Return (X, Y) of the center of cell containing provided text 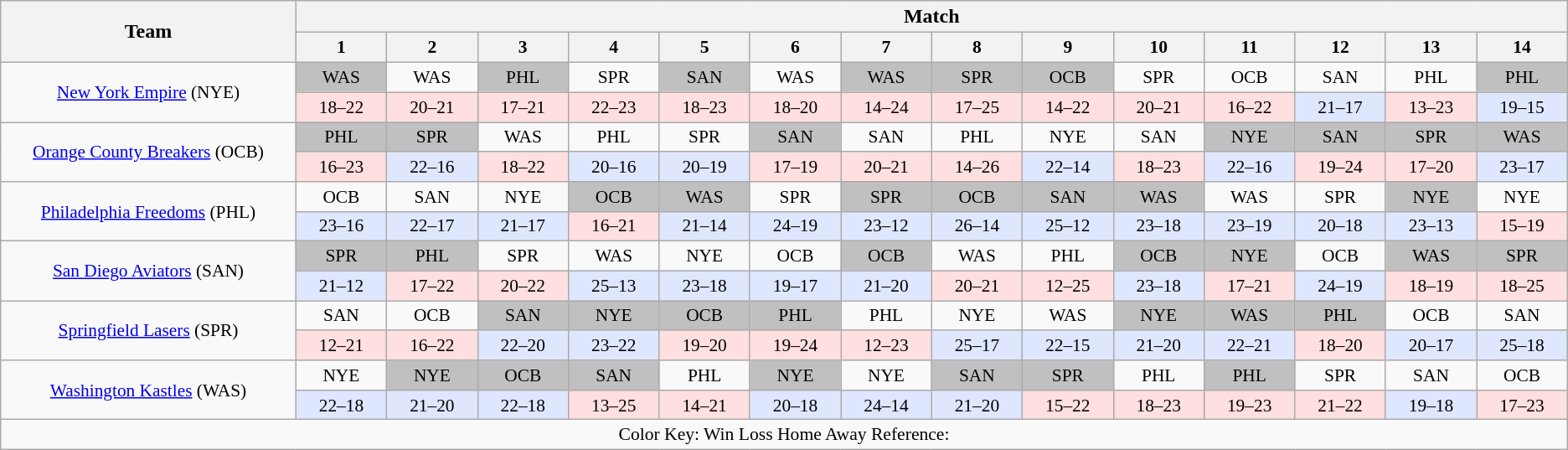
20–22 (523, 286)
Match (931, 17)
22–17 (432, 226)
23–16 (341, 226)
19–20 (704, 345)
19–15 (1523, 107)
22–14 (1068, 167)
13–23 (1431, 107)
7 (886, 48)
15–19 (1523, 226)
21–14 (704, 226)
Springfield Lasers (SPR) (148, 330)
14–21 (704, 405)
2 (432, 48)
25–18 (1523, 345)
14–24 (886, 107)
12 (1340, 48)
20–19 (704, 167)
21–22 (1340, 405)
16–21 (613, 226)
25–13 (613, 286)
4 (613, 48)
26–14 (977, 226)
11 (1249, 48)
22–21 (1249, 345)
14–22 (1068, 107)
12–23 (886, 345)
17–23 (1523, 405)
Philadelphia Freedoms (PHL) (148, 211)
17–20 (1431, 167)
24–14 (886, 405)
25–17 (977, 345)
Orange County Breakers (OCB) (148, 153)
Team (148, 32)
23–12 (886, 226)
19–18 (1431, 405)
23–17 (1523, 167)
22–20 (523, 345)
Color Key: Win Loss Home Away Reference: (784, 435)
19–17 (795, 286)
Washington Kastles (WAS) (148, 391)
13–25 (613, 405)
18–25 (1523, 286)
12–21 (341, 345)
22–23 (613, 107)
20–17 (1431, 345)
14–26 (977, 167)
10 (1158, 48)
17–25 (977, 107)
9 (1068, 48)
1 (341, 48)
17–22 (432, 286)
6 (795, 48)
12–25 (1068, 286)
8 (977, 48)
San Diego Aviators (SAN) (148, 272)
22–15 (1068, 345)
25–12 (1068, 226)
23–22 (613, 345)
5 (704, 48)
15–22 (1068, 405)
New York Empire (NYE) (148, 92)
17–19 (795, 167)
20–16 (613, 167)
14 (1523, 48)
18–19 (1431, 286)
21–12 (341, 286)
3 (523, 48)
13 (1431, 48)
23–19 (1249, 226)
19–23 (1249, 405)
16–23 (341, 167)
23–13 (1431, 226)
